Return the (X, Y) coordinate for the center point of the cell that contains the specified text.  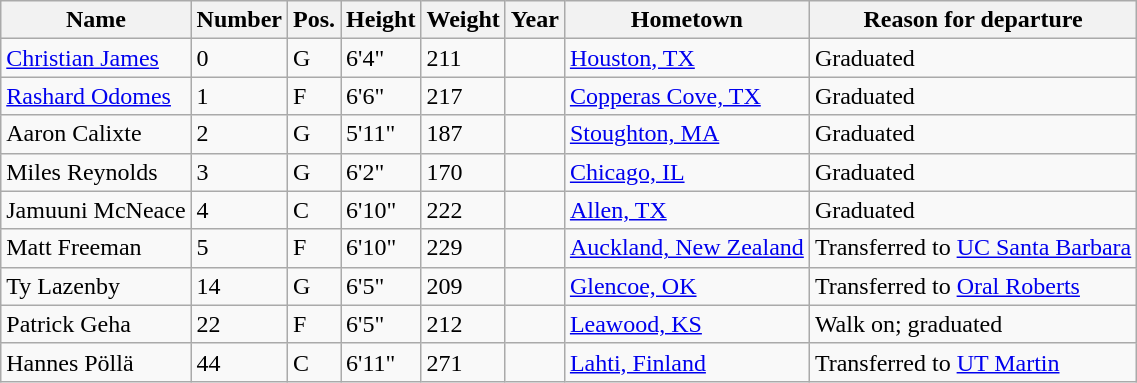
6'2" (381, 172)
Christian James (96, 58)
170 (463, 172)
5'11" (381, 134)
Leawood, KS (686, 324)
6'4" (381, 58)
Hometown (686, 20)
212 (463, 324)
6'11" (381, 362)
Transferred to Oral Roberts (972, 286)
187 (463, 134)
Chicago, IL (686, 172)
Weight (463, 20)
14 (239, 286)
4 (239, 210)
Aaron Calixte (96, 134)
44 (239, 362)
Copperas Cove, TX (686, 96)
209 (463, 286)
22 (239, 324)
0 (239, 58)
Number (239, 20)
Name (96, 20)
Glencoe, OK (686, 286)
Walk on; graduated (972, 324)
Year (534, 20)
Lahti, Finland (686, 362)
Stoughton, MA (686, 134)
Jamuuni McNeace (96, 210)
Transferred to UC Santa Barbara (972, 248)
Matt Freeman (96, 248)
Pos. (314, 20)
217 (463, 96)
3 (239, 172)
229 (463, 248)
Allen, TX (686, 210)
Rashard Odomes (96, 96)
222 (463, 210)
Patrick Geha (96, 324)
Height (381, 20)
Auckland, New Zealand (686, 248)
Reason for departure (972, 20)
Houston, TX (686, 58)
Miles Reynolds (96, 172)
Hannes Pöllä (96, 362)
5 (239, 248)
Transferred to UT Martin (972, 362)
211 (463, 58)
1 (239, 96)
6'6" (381, 96)
Ty Lazenby (96, 286)
271 (463, 362)
2 (239, 134)
